Find where the given text appears and provide that cell's center as [X, Y] coordinate. 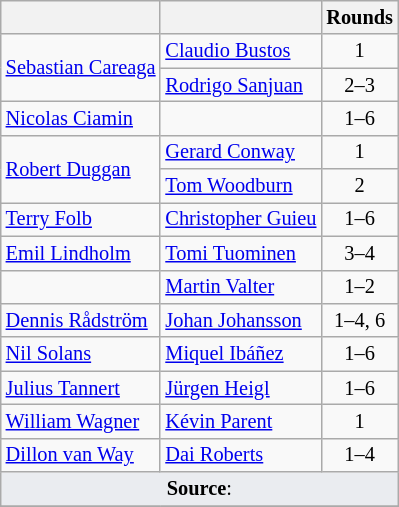
2–3 [360, 85]
Terry Folb [81, 219]
Claudio Bustos [240, 51]
Tom Woodburn [240, 186]
Source: [200, 489]
Nil Solans [81, 354]
Johan Johansson [240, 320]
Dai Roberts [240, 455]
Kévin Parent [240, 421]
1–2 [360, 287]
Rodrigo Sanjuan [240, 85]
Gerard Conway [240, 152]
Jürgen Heigl [240, 388]
3–4 [360, 253]
Tomi Tuominen [240, 253]
Miquel Ibáñez [240, 354]
1–4 [360, 455]
Martin Valter [240, 287]
Christopher Guieu [240, 219]
Emil Lindholm [81, 253]
Robert Duggan [81, 168]
Dennis Rådström [81, 320]
2 [360, 186]
Nicolas Ciamin [81, 118]
Sebastian Careaga [81, 68]
1–4, 6 [360, 320]
Dillon van Way [81, 455]
William Wagner [81, 421]
Julius Tannert [81, 388]
Rounds [360, 17]
